Scan for the cell matching the given text and deliver its (x, y) coordinate at center. 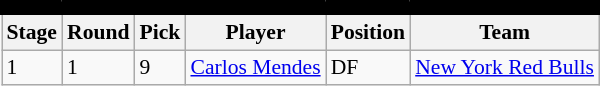
9 (160, 68)
Stage (32, 32)
Carlos Mendes (255, 68)
New York Red Bulls (504, 68)
Team (504, 32)
Round (98, 32)
Player (255, 32)
Pick (160, 32)
DF (368, 68)
Position (368, 32)
